Identify which cell holds the provided text, then report its (x, y) central coordinate. 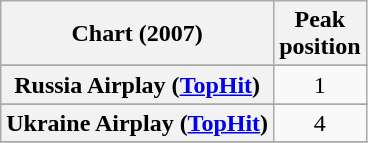
Peakposition (320, 34)
Chart (2007) (138, 34)
Russia Airplay (TopHit) (138, 85)
1 (320, 85)
4 (320, 123)
Ukraine Airplay (TopHit) (138, 123)
